Pinpoint the cell where the given text exists, returning its [X, Y] midpoint coordinate. 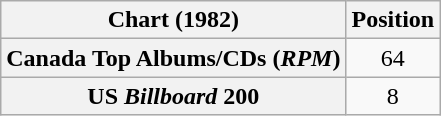
Canada Top Albums/CDs (RPM) [174, 58]
8 [393, 96]
US Billboard 200 [174, 96]
Chart (1982) [174, 20]
64 [393, 58]
Position [393, 20]
